Return (X, Y) of the center of cell containing provided text 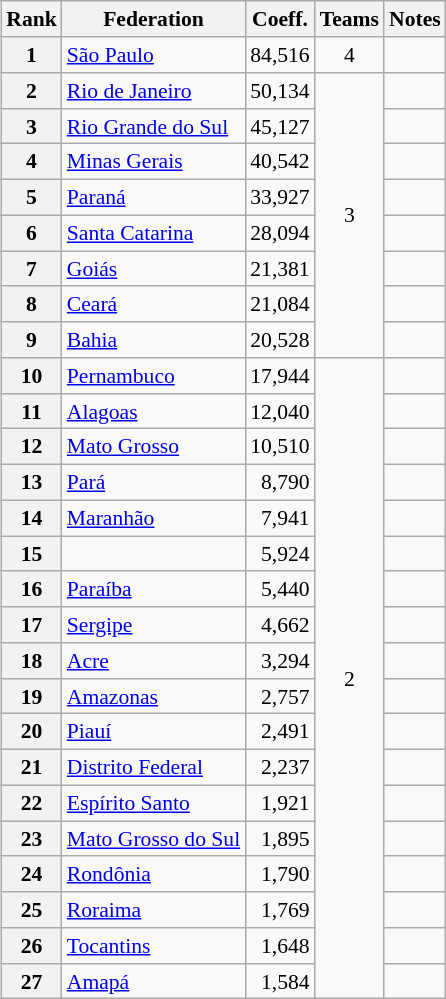
21,381 (280, 269)
40,542 (280, 162)
Rondônia (154, 874)
18 (32, 661)
1,648 (280, 946)
Piauí (154, 732)
1,921 (280, 803)
13 (32, 482)
São Paulo (154, 55)
26 (32, 946)
33,927 (280, 197)
21 (32, 767)
Espírito Santo (154, 803)
84,516 (280, 55)
1,790 (280, 874)
Roraima (154, 910)
Teams (350, 19)
Coeff. (280, 19)
20,528 (280, 340)
19 (32, 696)
12,040 (280, 411)
20 (32, 732)
1,895 (280, 839)
Ceará (154, 304)
Mato Grosso (154, 447)
24 (32, 874)
2,491 (280, 732)
Notes (415, 19)
23 (32, 839)
16 (32, 589)
Bahia (154, 340)
21,084 (280, 304)
Amazonas (154, 696)
5 (32, 197)
3,294 (280, 661)
1 (32, 55)
6 (32, 233)
Pará (154, 482)
Goiás (154, 269)
Sergipe (154, 625)
Paraíba (154, 589)
Tocantins (154, 946)
45,127 (280, 126)
4,662 (280, 625)
Distrito Federal (154, 767)
Federation (154, 19)
5,440 (280, 589)
50,134 (280, 91)
Rio de Janeiro (154, 91)
Santa Catarina (154, 233)
2,237 (280, 767)
Alagoas (154, 411)
7 (32, 269)
12 (32, 447)
8,790 (280, 482)
Pernambuco (154, 376)
22 (32, 803)
15 (32, 554)
Paraná (154, 197)
9 (32, 340)
11 (32, 411)
Acre (154, 661)
Amapá (154, 981)
Mato Grosso do Sul (154, 839)
10 (32, 376)
8 (32, 304)
Rank (32, 19)
2,757 (280, 696)
14 (32, 518)
1,769 (280, 910)
Minas Gerais (154, 162)
5,924 (280, 554)
Rio Grande do Sul (154, 126)
28,094 (280, 233)
27 (32, 981)
1,584 (280, 981)
25 (32, 910)
17 (32, 625)
10,510 (280, 447)
17,944 (280, 376)
7,941 (280, 518)
Maranhão (154, 518)
